Detect which cell encompasses the target text, then output its (X, Y) center coordinate. 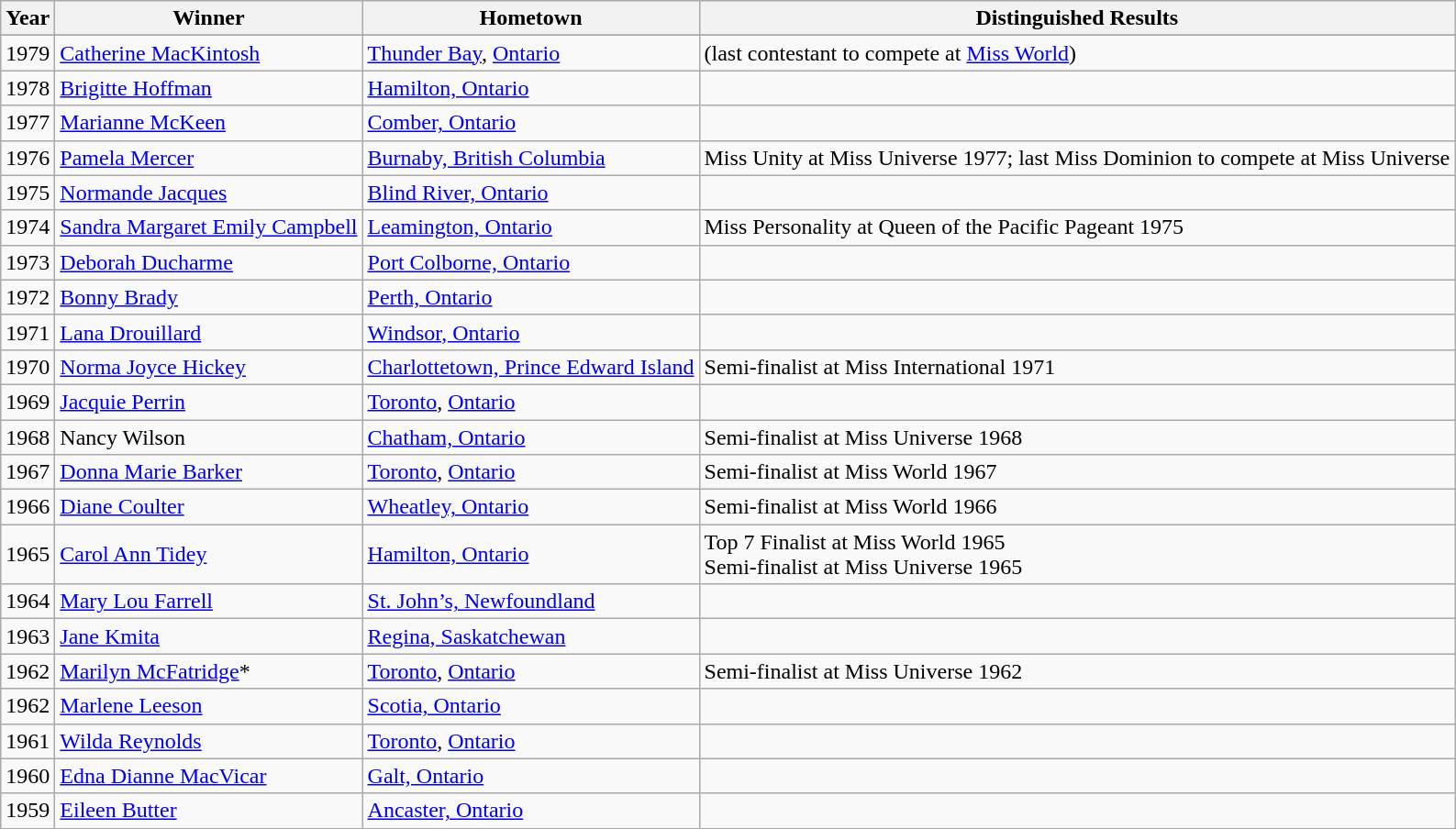
(last contestant to compete at Miss World) (1077, 53)
1975 (28, 193)
1973 (28, 262)
Burnaby, British Columbia (530, 158)
Norma Joyce Hickey (209, 367)
Sandra Margaret Emily Campbell (209, 227)
Eileen Butter (209, 811)
Brigitte Hoffman (209, 88)
Mary Lou Farrell (209, 602)
1977 (28, 123)
Jacquie Perrin (209, 402)
1964 (28, 602)
Edna Dianne MacVicar (209, 776)
Semi-finalist at Miss International 1971 (1077, 367)
Charlottetown, Prince Edward Island (530, 367)
Marilyn McFatridge* (209, 671)
Year (28, 18)
Semi-finalist at Miss World 1967 (1077, 472)
1959 (28, 811)
Winner (209, 18)
Deborah Ducharme (209, 262)
1960 (28, 776)
Windsor, Ontario (530, 332)
Blind River, Ontario (530, 193)
1976 (28, 158)
Galt, Ontario (530, 776)
Donna Marie Barker (209, 472)
Marlene Leeson (209, 706)
Nancy Wilson (209, 437)
Miss Personality at Queen of the Pacific Pageant 1975 (1077, 227)
Hometown (530, 18)
1966 (28, 507)
Bonny Brady (209, 297)
Pamela Mercer (209, 158)
1961 (28, 741)
1972 (28, 297)
Chatham, Ontario (530, 437)
1974 (28, 227)
Distinguished Results (1077, 18)
Miss Unity at Miss Universe 1977; last Miss Dominion to compete at Miss Universe (1077, 158)
Carol Ann Tidey (209, 554)
1968 (28, 437)
1967 (28, 472)
Ancaster, Ontario (530, 811)
Semi-finalist at Miss Universe 1962 (1077, 671)
Normande Jacques (209, 193)
1969 (28, 402)
St. John’s, Newfoundland (530, 602)
Regina, Saskatchewan (530, 636)
Lana Drouillard (209, 332)
Scotia, Ontario (530, 706)
1965 (28, 554)
Jane Kmita (209, 636)
Semi-finalist at Miss Universe 1968 (1077, 437)
Perth, Ontario (530, 297)
1963 (28, 636)
Semi-finalist at Miss World 1966 (1077, 507)
Top 7 Finalist at Miss World 1965Semi-finalist at Miss Universe 1965 (1077, 554)
1978 (28, 88)
Diane Coulter (209, 507)
1970 (28, 367)
Marianne McKeen (209, 123)
Port Colborne, Ontario (530, 262)
Catherine MacKintosh (209, 53)
Wheatley, Ontario (530, 507)
1979 (28, 53)
Wilda Reynolds (209, 741)
Leamington, Ontario (530, 227)
Thunder Bay, Ontario (530, 53)
1971 (28, 332)
Comber, Ontario (530, 123)
